Identify which cell holds the provided text, then report its (X, Y) central coordinate. 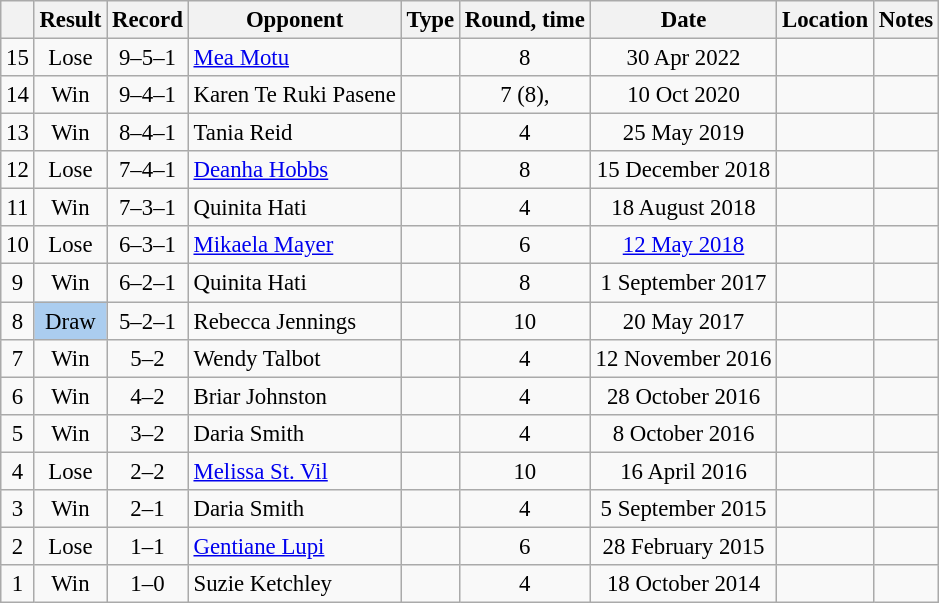
5 (18, 433)
4–2 (148, 396)
10 Oct 2020 (683, 95)
3–2 (148, 433)
1 (18, 584)
3 (18, 509)
1–1 (148, 546)
6–2–1 (148, 283)
5 September 2015 (683, 509)
Opponent (294, 20)
5–2–1 (148, 321)
Type (430, 20)
16 April 2016 (683, 471)
Tania Reid (294, 133)
13 (18, 133)
9–5–1 (148, 58)
2–1 (148, 509)
Mea Motu (294, 58)
Suzie Ketchley (294, 584)
7–3–1 (148, 208)
9–4–1 (148, 95)
15 December 2018 (683, 170)
7 (8), (524, 95)
18 August 2018 (683, 208)
Record (148, 20)
28 February 2015 (683, 546)
Notes (906, 20)
14 (18, 95)
Round, time (524, 20)
Date (683, 20)
Mikaela Mayer (294, 245)
15 (18, 58)
1–0 (148, 584)
8–4–1 (148, 133)
Gentiane Lupi (294, 546)
5–2 (148, 358)
Location (826, 20)
11 (18, 208)
25 May 2019 (683, 133)
12 May 2018 (683, 245)
Rebecca Jennings (294, 321)
2 (18, 546)
28 October 2016 (683, 396)
7 (18, 358)
30 Apr 2022 (683, 58)
Briar Johnston (294, 396)
Draw (70, 321)
18 October 2014 (683, 584)
2–2 (148, 471)
12 (18, 170)
7–4–1 (148, 170)
Result (70, 20)
Karen Te Ruki Pasene (294, 95)
Wendy Talbot (294, 358)
6–3–1 (148, 245)
12 November 2016 (683, 358)
9 (18, 283)
Melissa St. Vil (294, 471)
Deanha Hobbs (294, 170)
1 September 2017 (683, 283)
20 May 2017 (683, 321)
8 October 2016 (683, 433)
